Provide the (x, y) coordinate of the cell's center where the given text is located.  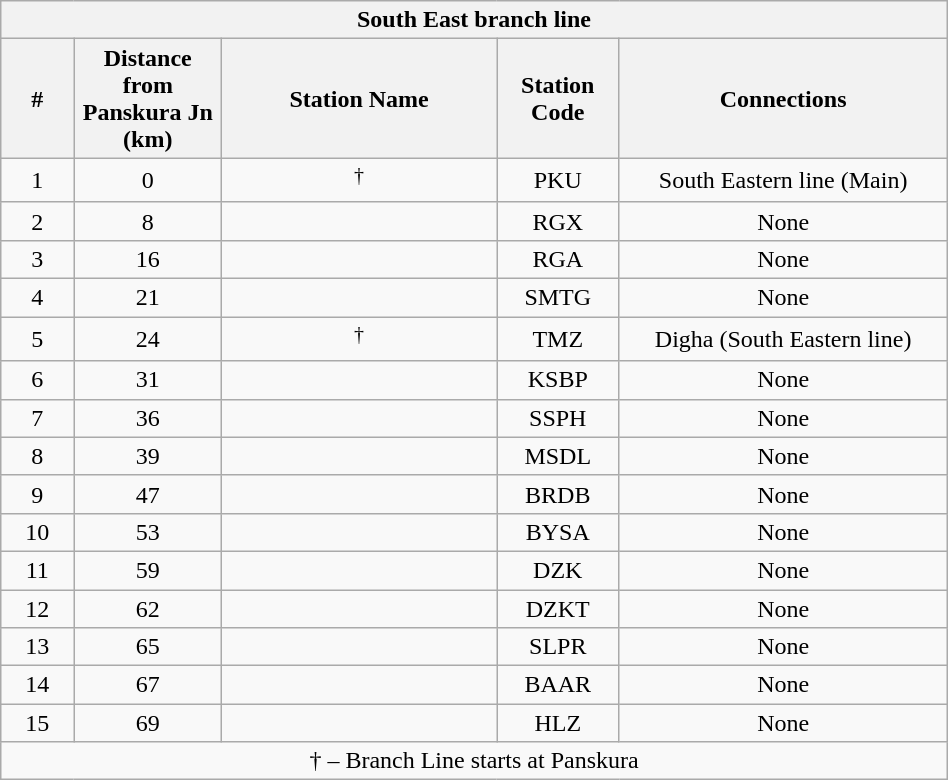
Digha (South Eastern line) (783, 340)
65 (148, 647)
59 (148, 570)
# (38, 98)
BAAR (558, 685)
RGA (558, 259)
7 (38, 418)
6 (38, 380)
Station Name (360, 98)
47 (148, 494)
TMZ (558, 340)
62 (148, 609)
31 (148, 380)
South Eastern line (Main) (783, 180)
10 (38, 532)
SSPH (558, 418)
BYSA (558, 532)
69 (148, 723)
HLZ (558, 723)
11 (38, 570)
DZK (558, 570)
39 (148, 456)
PKU (558, 180)
2 (38, 221)
13 (38, 647)
4 (38, 298)
Connections (783, 98)
DZKT (558, 609)
South East branch line (474, 20)
5 (38, 340)
24 (148, 340)
KSBP (558, 380)
21 (148, 298)
12 (38, 609)
1 (38, 180)
RGX (558, 221)
9 (38, 494)
16 (148, 259)
BRDB (558, 494)
† – Branch Line starts at Panskura (474, 761)
14 (38, 685)
15 (38, 723)
MSDL (558, 456)
0 (148, 180)
67 (148, 685)
53 (148, 532)
SLPR (558, 647)
36 (148, 418)
Station Code (558, 98)
Distance from Panskura Jn (km) (148, 98)
SMTG (558, 298)
3 (38, 259)
